Determine the (X, Y) coordinate at the center of the cell enclosing the given text.  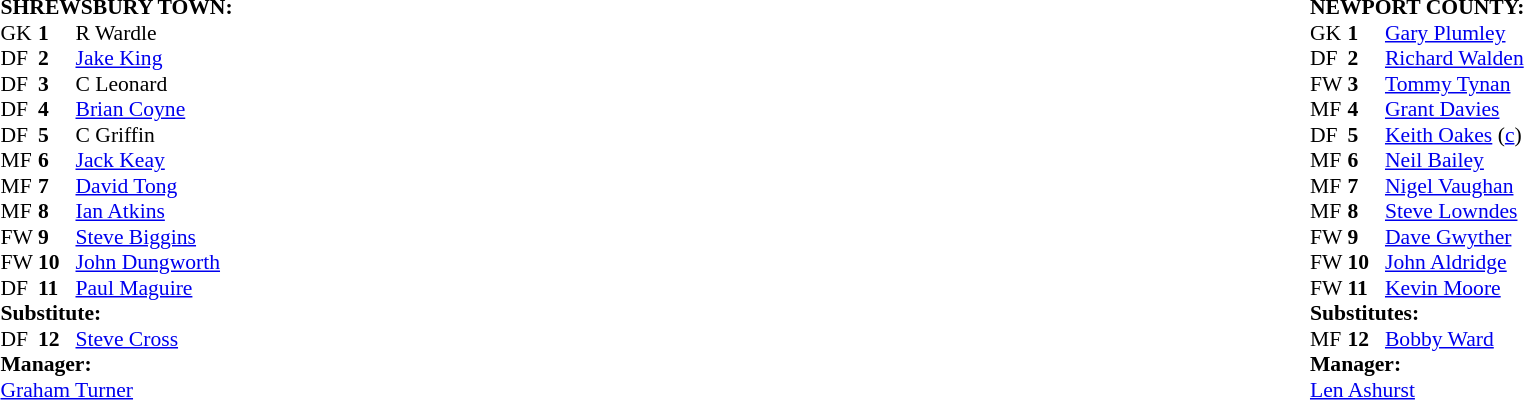
David Tong (154, 186)
Ian Atkins (154, 211)
Jake King (154, 59)
C Leonard (154, 84)
Steve Biggins (154, 237)
Substitute: (116, 313)
Jack Keay (154, 161)
Brian Coyne (154, 109)
R Wardle (154, 33)
Steve Cross (154, 339)
John Dungworth (154, 263)
Manager: (116, 365)
C Griffin (154, 135)
Paul Maguire (154, 288)
